Extract the (X, Y) coordinate from the center of the cell holding the provided text.  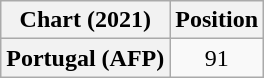
Position (217, 20)
91 (217, 58)
Portugal (AFP) (86, 58)
Chart (2021) (86, 20)
